Extract the (X, Y) coordinate from the center of the cell holding the provided text.  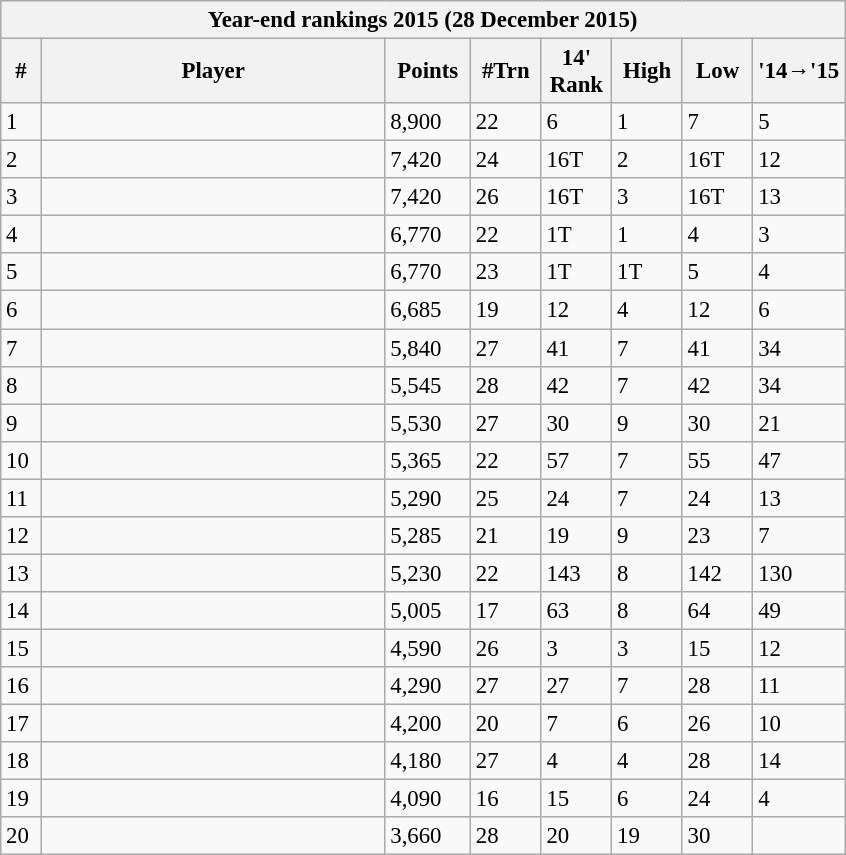
57 (576, 460)
Low (718, 72)
Points (428, 72)
8,900 (428, 122)
6,685 (428, 310)
3,660 (428, 836)
14' Rank (576, 72)
63 (576, 611)
5,230 (428, 573)
143 (576, 573)
4,180 (428, 761)
Year-end rankings 2015 (28 December 2015) (423, 20)
142 (718, 573)
5,290 (428, 498)
18 (22, 761)
130 (799, 573)
5,840 (428, 348)
55 (718, 460)
5,285 (428, 536)
5,005 (428, 611)
4,290 (428, 686)
64 (718, 611)
Player (213, 72)
47 (799, 460)
5,365 (428, 460)
4,590 (428, 648)
# (22, 72)
High (648, 72)
4,200 (428, 724)
'14→'15 (799, 72)
49 (799, 611)
5,530 (428, 423)
25 (506, 498)
#Trn (506, 72)
5,545 (428, 385)
4,090 (428, 799)
